Determine the [X, Y] coordinate at the center of the cell enclosing the given text.  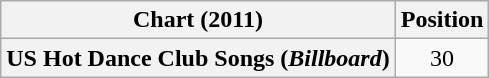
Chart (2011) [198, 20]
Position [442, 20]
30 [442, 58]
US Hot Dance Club Songs (Billboard) [198, 58]
